Identify which cell holds the provided text, then report its [x, y] central coordinate. 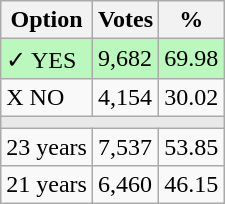
21 years [47, 185]
69.98 [192, 59]
4,154 [125, 97]
✓ YES [47, 59]
6,460 [125, 185]
46.15 [192, 185]
30.02 [192, 97]
Votes [125, 20]
X NO [47, 97]
9,682 [125, 59]
Option [47, 20]
23 years [47, 147]
7,537 [125, 147]
53.85 [192, 147]
% [192, 20]
